Identify which cell holds the provided text, then report its [X, Y] central coordinate. 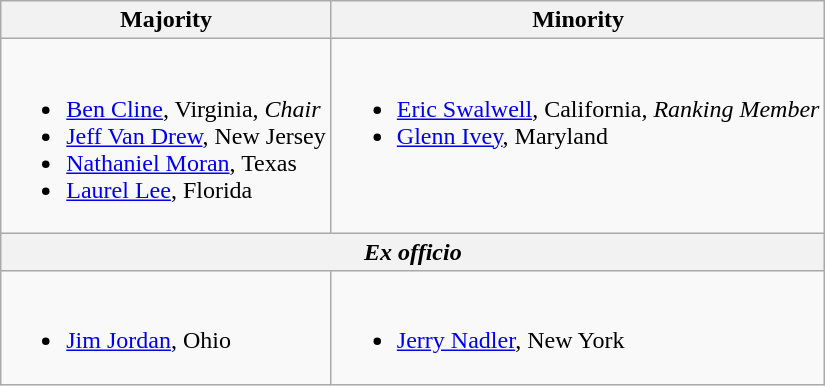
Eric Swalwell, California, Ranking MemberGlenn Ivey, Maryland [578, 136]
Ben Cline, Virginia, ChairJeff Van Drew, New JerseyNathaniel Moran, TexasLaurel Lee, Florida [166, 136]
Minority [578, 20]
Majority [166, 20]
Jim Jordan, Ohio [166, 328]
Jerry Nadler, New York [578, 328]
Ex officio [413, 252]
